From the cell containing the given text, extract its center point as (X, Y) coordinate. 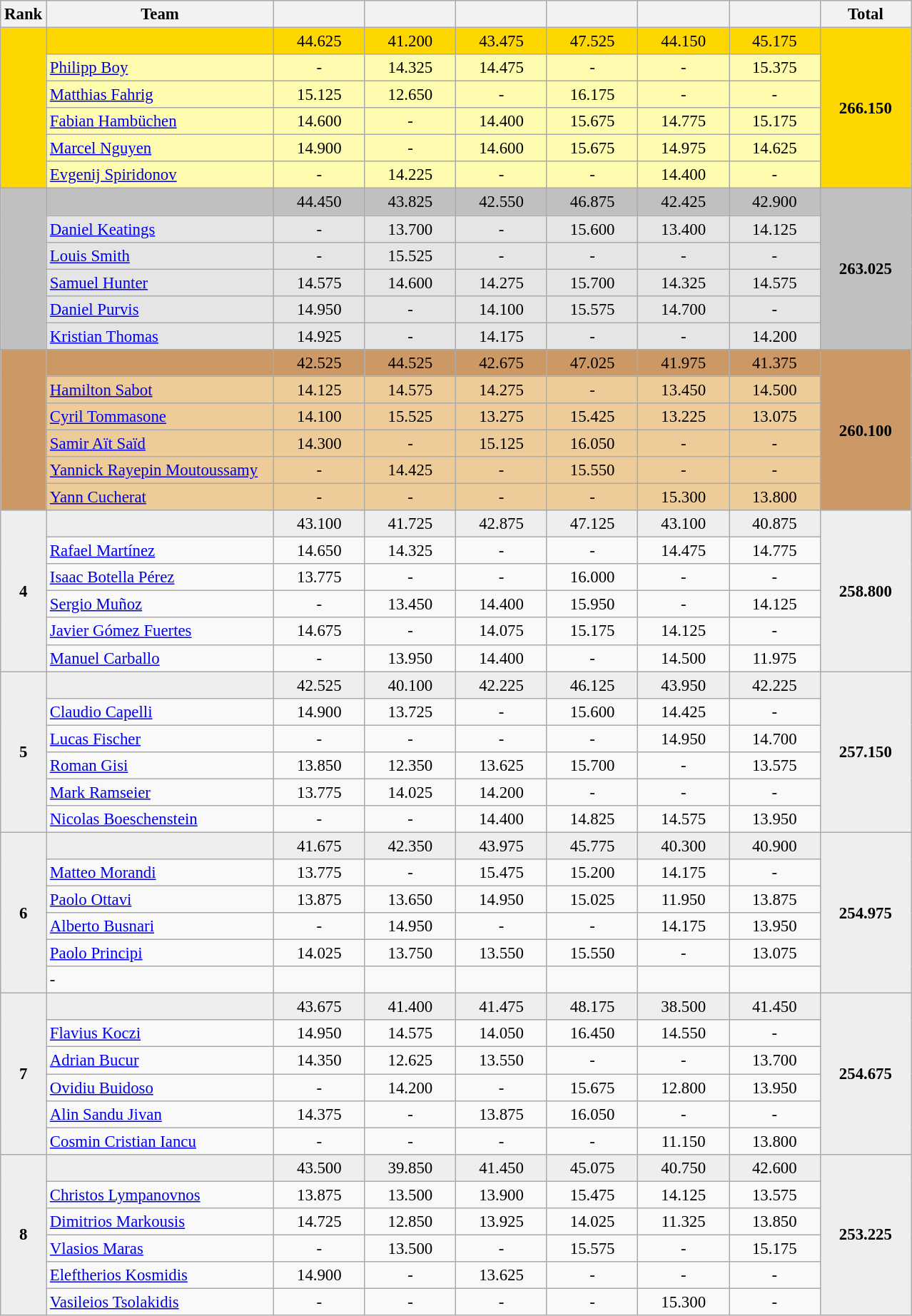
254.675 (866, 1074)
42.425 (684, 202)
Yann Cucherat (160, 497)
41.475 (502, 1007)
Matthias Fahrig (160, 95)
Cosmin Cristian Iancu (160, 1141)
45.175 (775, 41)
40.100 (410, 685)
42.600 (775, 1168)
13.725 (410, 712)
4 (24, 591)
Adrian Bucur (160, 1061)
43.475 (502, 41)
47.025 (592, 363)
Claudio Capelli (160, 712)
257.150 (866, 752)
16.175 (592, 95)
11.950 (684, 900)
Rafael Martínez (160, 551)
47.125 (592, 524)
Yannick Rayepin Moutoussamy (160, 470)
41.675 (320, 846)
Samir Aït Saïd (160, 443)
Total (866, 14)
Philipp Boy (160, 68)
Daniel Keatings (160, 229)
254.975 (866, 913)
14.650 (320, 551)
Fabian Hambüchen (160, 121)
258.800 (866, 591)
13.225 (684, 417)
45.775 (592, 846)
45.075 (592, 1168)
43.500 (320, 1168)
16.450 (592, 1034)
40.875 (775, 524)
15.950 (592, 604)
14.075 (502, 632)
Javier Gómez Fuertes (160, 632)
39.850 (410, 1168)
11.150 (684, 1141)
263.025 (866, 269)
6 (24, 913)
14.225 (410, 175)
Cyril Tommasone (160, 417)
41.975 (684, 363)
48.175 (592, 1007)
40.750 (684, 1168)
Lucas Fischer (160, 739)
12.800 (684, 1088)
Rank (24, 14)
13.750 (410, 953)
Louis Smith (160, 255)
42.675 (502, 363)
14.300 (320, 443)
Kristian Thomas (160, 336)
Nicolas Boeschenstein (160, 819)
Daniel Purvis (160, 309)
260.100 (866, 430)
Eleftherios Kosmidis (160, 1275)
41.725 (410, 524)
13.400 (684, 229)
44.450 (320, 202)
14.050 (502, 1034)
42.550 (502, 202)
14.925 (320, 336)
13.925 (502, 1222)
46.125 (592, 685)
44.625 (320, 41)
43.675 (320, 1007)
Christos Lympanovnos (160, 1195)
42.875 (502, 524)
13.900 (502, 1195)
40.900 (775, 846)
14.625 (775, 148)
Sergio Muñoz (160, 604)
Ovidiu Buidoso (160, 1088)
14.675 (320, 632)
42.350 (410, 846)
11.325 (684, 1222)
Matteo Morandi (160, 873)
Team (160, 14)
15.375 (775, 68)
Vlasios Maras (160, 1248)
12.350 (410, 766)
43.950 (684, 685)
Mark Ramseier (160, 792)
Flavius Koczi (160, 1034)
41.400 (410, 1007)
43.975 (502, 846)
14.975 (684, 148)
15.425 (592, 417)
38.500 (684, 1007)
47.525 (592, 41)
Paolo Principi (160, 953)
14.825 (592, 819)
14.350 (320, 1061)
5 (24, 752)
Manuel Carballo (160, 658)
44.150 (684, 41)
Paolo Ottavi (160, 900)
11.975 (775, 658)
14.375 (320, 1114)
16.000 (592, 577)
46.875 (592, 202)
12.625 (410, 1061)
44.525 (410, 363)
40.300 (684, 846)
42.900 (775, 202)
13.275 (502, 417)
Hamilton Sabot (160, 390)
14.725 (320, 1222)
41.375 (775, 363)
8 (24, 1235)
14.550 (684, 1034)
12.850 (410, 1222)
13.650 (410, 900)
Dimitrios Markousis (160, 1222)
Vasileios Tsolakidis (160, 1302)
12.650 (410, 95)
253.225 (866, 1235)
41.200 (410, 41)
Alberto Busnari (160, 926)
266.150 (866, 108)
Evgenij Spiridonov (160, 175)
Samuel Hunter (160, 283)
Marcel Nguyen (160, 148)
7 (24, 1074)
15.025 (592, 900)
Alin Sandu Jivan (160, 1114)
43.825 (410, 202)
Isaac Botella Pérez (160, 577)
15.200 (592, 873)
Roman Gisi (160, 766)
